Extract the (X, Y) coordinate from the center of the cell holding the provided text.  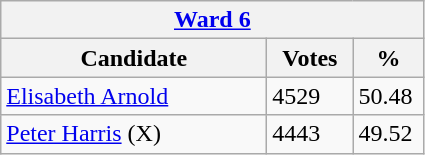
4443 (310, 134)
Peter Harris (X) (134, 134)
% (388, 58)
Ward 6 (212, 20)
4529 (310, 96)
Candidate (134, 58)
Votes (310, 58)
Elisabeth Arnold (134, 96)
49.52 (388, 134)
50.48 (388, 96)
